Output the [X, Y] coordinate of the center of the cell containing the given text.  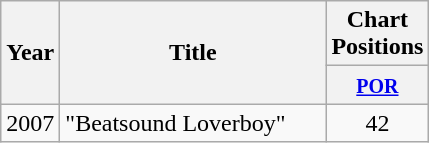
POR [378, 85]
2007 [30, 123]
42 [378, 123]
"Beatsound Loverboy" [193, 123]
Year [30, 52]
Title [193, 52]
Chart Positions [378, 34]
